Detect which cell encompasses the target text, then output its [X, Y] center coordinate. 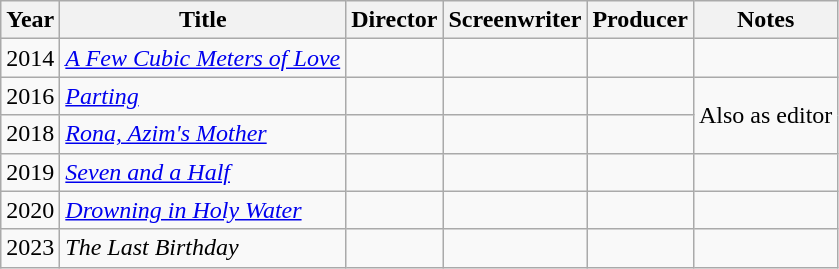
2018 [30, 134]
Parting [203, 96]
Screenwriter [515, 20]
2020 [30, 210]
A Few Cubic Meters of Love [203, 58]
Also as editor [765, 115]
The Last Birthday [203, 248]
2016 [30, 96]
Producer [640, 20]
Notes [765, 20]
Rona, Azim's Mother [203, 134]
Drowning in Holy Water [203, 210]
Title [203, 20]
2019 [30, 172]
Director [394, 20]
Seven and a Half [203, 172]
2023 [30, 248]
2014 [30, 58]
Year [30, 20]
